Determine the (x, y) coordinate at the center of the cell enclosing the given text.  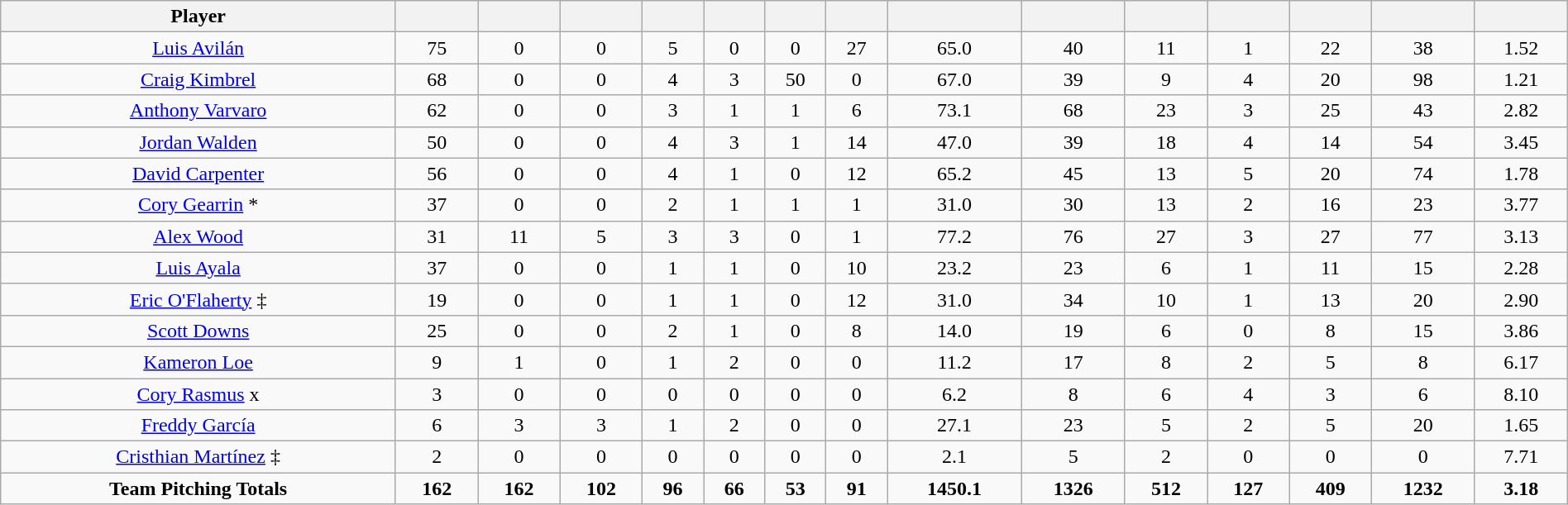
1.21 (1521, 79)
Team Pitching Totals (198, 488)
1.78 (1521, 174)
3.18 (1521, 488)
96 (673, 488)
1232 (1422, 488)
43 (1422, 111)
Kameron Loe (198, 362)
Luis Avilán (198, 48)
Player (198, 17)
1450.1 (954, 488)
Anthony Varvaro (198, 111)
65.0 (954, 48)
3.13 (1521, 236)
74 (1422, 174)
18 (1166, 142)
Jordan Walden (198, 142)
Scott Downs (198, 331)
77.2 (954, 236)
3.45 (1521, 142)
47.0 (954, 142)
1326 (1073, 488)
Luis Ayala (198, 268)
66 (734, 488)
Alex Wood (198, 236)
40 (1073, 48)
62 (437, 111)
38 (1422, 48)
3.86 (1521, 331)
75 (437, 48)
31 (437, 236)
Cory Gearrin * (198, 205)
Eric O'Flaherty ‡ (198, 299)
65.2 (954, 174)
Cory Rasmus x (198, 394)
23.2 (954, 268)
127 (1249, 488)
8.10 (1521, 394)
91 (857, 488)
David Carpenter (198, 174)
2.1 (954, 457)
54 (1422, 142)
2.90 (1521, 299)
77 (1422, 236)
102 (600, 488)
Freddy García (198, 426)
98 (1422, 79)
7.71 (1521, 457)
1.65 (1521, 426)
6.17 (1521, 362)
11.2 (954, 362)
512 (1166, 488)
45 (1073, 174)
34 (1073, 299)
14.0 (954, 331)
6.2 (954, 394)
30 (1073, 205)
16 (1330, 205)
67.0 (954, 79)
Cristhian Martínez ‡ (198, 457)
1.52 (1521, 48)
22 (1330, 48)
3.77 (1521, 205)
56 (437, 174)
2.82 (1521, 111)
2.28 (1521, 268)
53 (796, 488)
73.1 (954, 111)
Craig Kimbrel (198, 79)
27.1 (954, 426)
409 (1330, 488)
17 (1073, 362)
76 (1073, 236)
